Find where the given text appears and provide that cell's center as [x, y] coordinate. 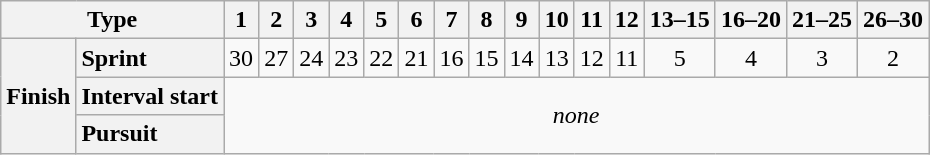
none [576, 115]
13 [556, 58]
16 [452, 58]
16–20 [750, 20]
7 [452, 20]
27 [276, 58]
8 [486, 20]
22 [382, 58]
Type [112, 20]
Interval start [150, 96]
15 [486, 58]
Sprint [150, 58]
9 [522, 20]
23 [346, 58]
26–30 [892, 20]
21 [416, 58]
24 [312, 58]
1 [242, 20]
Pursuit [150, 134]
21–25 [822, 20]
Finish [38, 96]
10 [556, 20]
14 [522, 58]
30 [242, 58]
6 [416, 20]
13–15 [680, 20]
